Locate the cell with the specified text and output its (x, y) center coordinate. 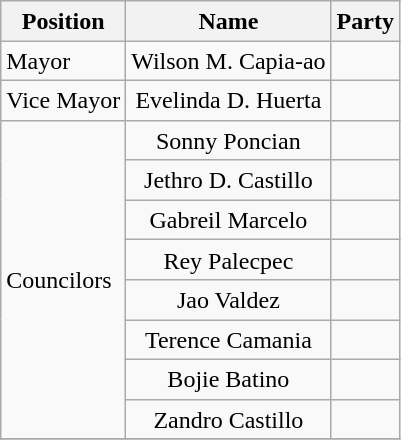
Jethro D. Castillo (228, 180)
Rey Palecpec (228, 260)
Name (228, 21)
Gabreil Marcelo (228, 220)
Terence Camania (228, 340)
Sonny Poncian (228, 140)
Party (365, 21)
Jao Valdez (228, 300)
Wilson M. Capia-ao (228, 61)
Councilors (64, 280)
Mayor (64, 61)
Zandro Castillo (228, 419)
Evelinda D. Huerta (228, 100)
Position (64, 21)
Bojie Batino (228, 379)
Vice Mayor (64, 100)
